Return the [x, y] coordinate for the center point of the cell that contains the specified text.  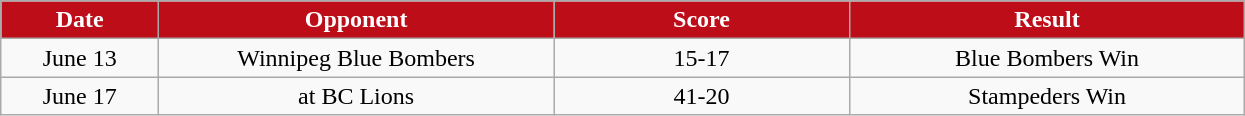
Date [80, 20]
Winnipeg Blue Bombers [356, 58]
Blue Bombers Win [1048, 58]
15-17 [702, 58]
41-20 [702, 96]
June 17 [80, 96]
June 13 [80, 58]
at BC Lions [356, 96]
Score [702, 20]
Result [1048, 20]
Opponent [356, 20]
Stampeders Win [1048, 96]
